Identify which cell holds the provided text, then report its (X, Y) central coordinate. 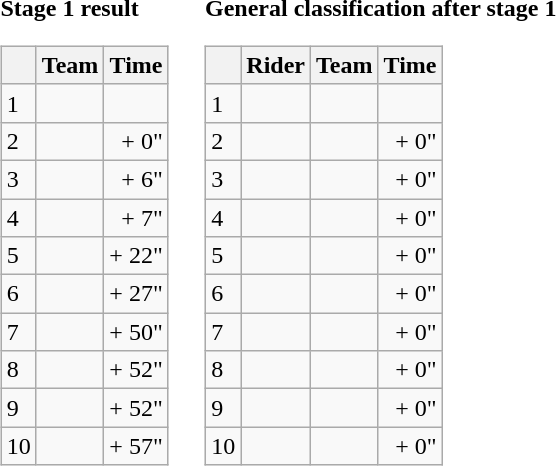
+ 50" (136, 332)
+ 57" (136, 446)
+ 6" (136, 179)
Rider (276, 65)
+ 7" (136, 217)
+ 27" (136, 294)
+ 22" (136, 256)
